For the text-containing cell, return its midpoint in [x, y] coordinate format. 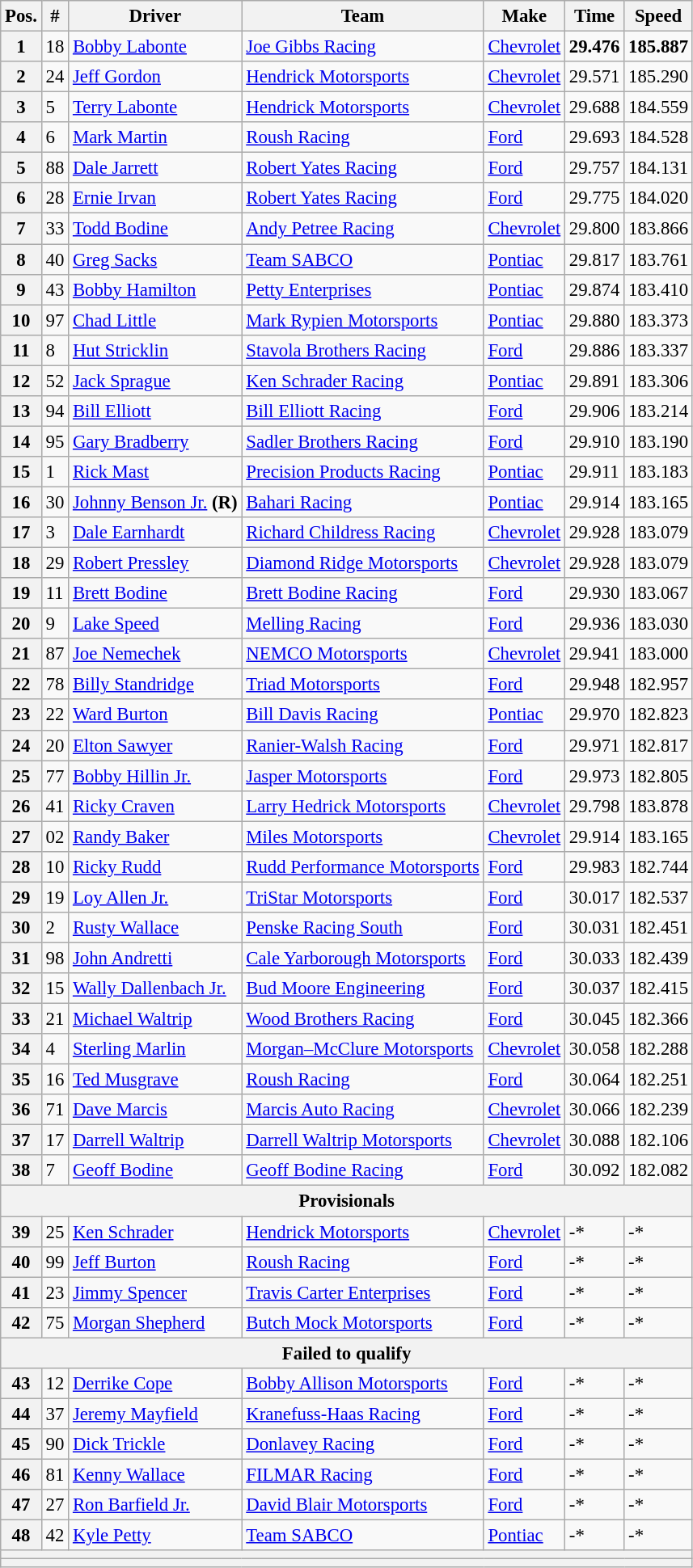
88 [55, 168]
Greg Sacks [155, 259]
Dale Jarrett [155, 168]
29.983 [595, 867]
29.775 [595, 198]
Randy Baker [155, 837]
Time [595, 16]
Derrike Cope [155, 1384]
97 [55, 320]
184.131 [658, 168]
36 [21, 1110]
Wood Brothers Racing [362, 1019]
29.800 [595, 229]
30.045 [595, 1019]
Butch Mock Motorsports [362, 1322]
30.017 [595, 897]
14 [21, 441]
182.817 [658, 745]
Melling Racing [362, 624]
John Andretti [155, 958]
Darrell Waltrip [155, 1140]
29.891 [595, 381]
Wally Dallenbach Jr. [155, 988]
Sterling Marlin [155, 1049]
184.020 [658, 198]
75 [55, 1322]
182.957 [658, 685]
Pos. [21, 16]
183.030 [658, 624]
182.451 [658, 928]
Rick Mast [155, 472]
182.823 [658, 715]
31 [21, 958]
29.886 [595, 350]
30.033 [595, 958]
Stavola Brothers Racing [362, 350]
29.936 [595, 624]
29.948 [595, 685]
30.088 [595, 1140]
183.067 [658, 593]
Rudd Performance Motorsports [362, 867]
Ted Musgrave [155, 1080]
183.373 [658, 320]
Michael Waltrip [155, 1019]
Gary Bradberry [155, 441]
81 [55, 1474]
Jack Sprague [155, 381]
Ward Burton [155, 715]
Morgan Shepherd [155, 1322]
Geoff Bodine Racing [362, 1171]
183.190 [658, 441]
39 [21, 1232]
29.798 [595, 806]
Richard Childress Racing [362, 533]
44 [21, 1414]
95 [55, 441]
13 [21, 411]
Chad Little [155, 320]
Speed [658, 16]
99 [55, 1262]
Johnny Benson Jr. (R) [155, 502]
Miles Motorsports [362, 837]
Bill Davis Racing [362, 715]
30.058 [595, 1049]
78 [55, 685]
Morgan–McClure Motorsports [362, 1049]
Hut Stricklin [155, 350]
Jeff Gordon [155, 77]
182.082 [658, 1171]
Bahari Racing [362, 502]
30.066 [595, 1110]
Ernie Irvan [155, 198]
182.805 [658, 776]
71 [55, 1110]
48 [21, 1536]
Terry Labonte [155, 107]
182.439 [658, 958]
Larry Hedrick Motorsports [362, 806]
02 [55, 837]
94 [55, 411]
Ken Schrader Racing [362, 381]
Geoff Bodine [155, 1171]
Mark Martin [155, 137]
30.037 [595, 988]
182.744 [658, 867]
52 [55, 381]
Precision Products Racing [362, 472]
Jeff Burton [155, 1262]
Cale Yarborough Motorsports [362, 958]
26 [21, 806]
29.973 [595, 776]
183.866 [658, 229]
Failed to qualify [347, 1353]
Donlavey Racing [362, 1444]
29.906 [595, 411]
Kranefuss-Haas Racing [362, 1414]
29.688 [595, 107]
182.415 [658, 988]
45 [21, 1444]
182.537 [658, 897]
182.106 [658, 1140]
Sadler Brothers Racing [362, 441]
29.910 [595, 441]
Bobby Hillin Jr. [155, 776]
30.064 [595, 1080]
184.559 [658, 107]
Robert Pressley [155, 563]
98 [55, 958]
Triad Motorsports [362, 685]
29.970 [595, 715]
29.941 [595, 654]
Bobby Labonte [155, 47]
29.911 [595, 472]
32 [21, 988]
NEMCO Motorsports [362, 654]
185.290 [658, 77]
183.306 [658, 381]
77 [55, 776]
Andy Petree Racing [362, 229]
Brett Bodine [155, 593]
David Blair Motorsports [362, 1505]
Dave Marcis [155, 1110]
Jasper Motorsports [362, 776]
47 [21, 1505]
29.693 [595, 137]
Dick Trickle [155, 1444]
29.571 [595, 77]
Rusty Wallace [155, 928]
Brett Bodine Racing [362, 593]
Billy Standridge [155, 685]
Ken Schrader [155, 1232]
30.031 [595, 928]
29.757 [595, 168]
Travis Carter Enterprises [362, 1292]
Kyle Petty [155, 1536]
183.000 [658, 654]
Bobby Allison Motorsports [362, 1384]
29.817 [595, 259]
Team [362, 16]
Ranier-Walsh Racing [362, 745]
Mark Rypien Motorsports [362, 320]
Joe Nemechek [155, 654]
38 [21, 1171]
Jimmy Spencer [155, 1292]
Ron Barfield Jr. [155, 1505]
29.874 [595, 289]
182.288 [658, 1049]
Bud Moore Engineering [362, 988]
29.930 [595, 593]
35 [21, 1080]
Ricky Rudd [155, 867]
29.971 [595, 745]
Diamond Ridge Motorsports [362, 563]
87 [55, 654]
46 [21, 1474]
183.337 [658, 350]
Todd Bodine [155, 229]
Dale Earnhardt [155, 533]
184.528 [658, 137]
29.476 [595, 47]
Petty Enterprises [362, 289]
Bill Elliott Racing [362, 411]
Bobby Hamilton [155, 289]
90 [55, 1444]
Joe Gibbs Racing [362, 47]
Driver [155, 16]
TriStar Motorsports [362, 897]
Darrell Waltrip Motorsports [362, 1140]
30.092 [595, 1171]
Jeremy Mayfield [155, 1414]
Lake Speed [155, 624]
183.761 [658, 259]
Loy Allen Jr. [155, 897]
183.410 [658, 289]
Penske Racing South [362, 928]
183.878 [658, 806]
183.214 [658, 411]
34 [21, 1049]
182.239 [658, 1110]
Elton Sawyer [155, 745]
# [55, 16]
Ricky Craven [155, 806]
183.183 [658, 472]
182.251 [658, 1080]
Provisionals [347, 1201]
FILMAR Racing [362, 1474]
Kenny Wallace [155, 1474]
185.887 [658, 47]
Marcis Auto Racing [362, 1110]
182.366 [658, 1019]
Make [524, 16]
Bill Elliott [155, 411]
29.880 [595, 320]
